From the cell containing the given text, extract its center point as (X, Y) coordinate. 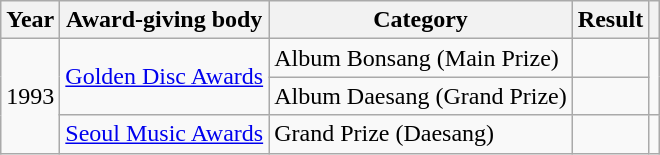
Album Bonsang (Main Prize) (421, 58)
Award-giving body (164, 20)
Grand Prize (Daesang) (421, 134)
Golden Disc Awards (164, 77)
Result (610, 20)
Seoul Music Awards (164, 134)
Category (421, 20)
1993 (30, 96)
Year (30, 20)
Album Daesang (Grand Prize) (421, 96)
